Extract the [X, Y] coordinate from the center of the cell holding the provided text.  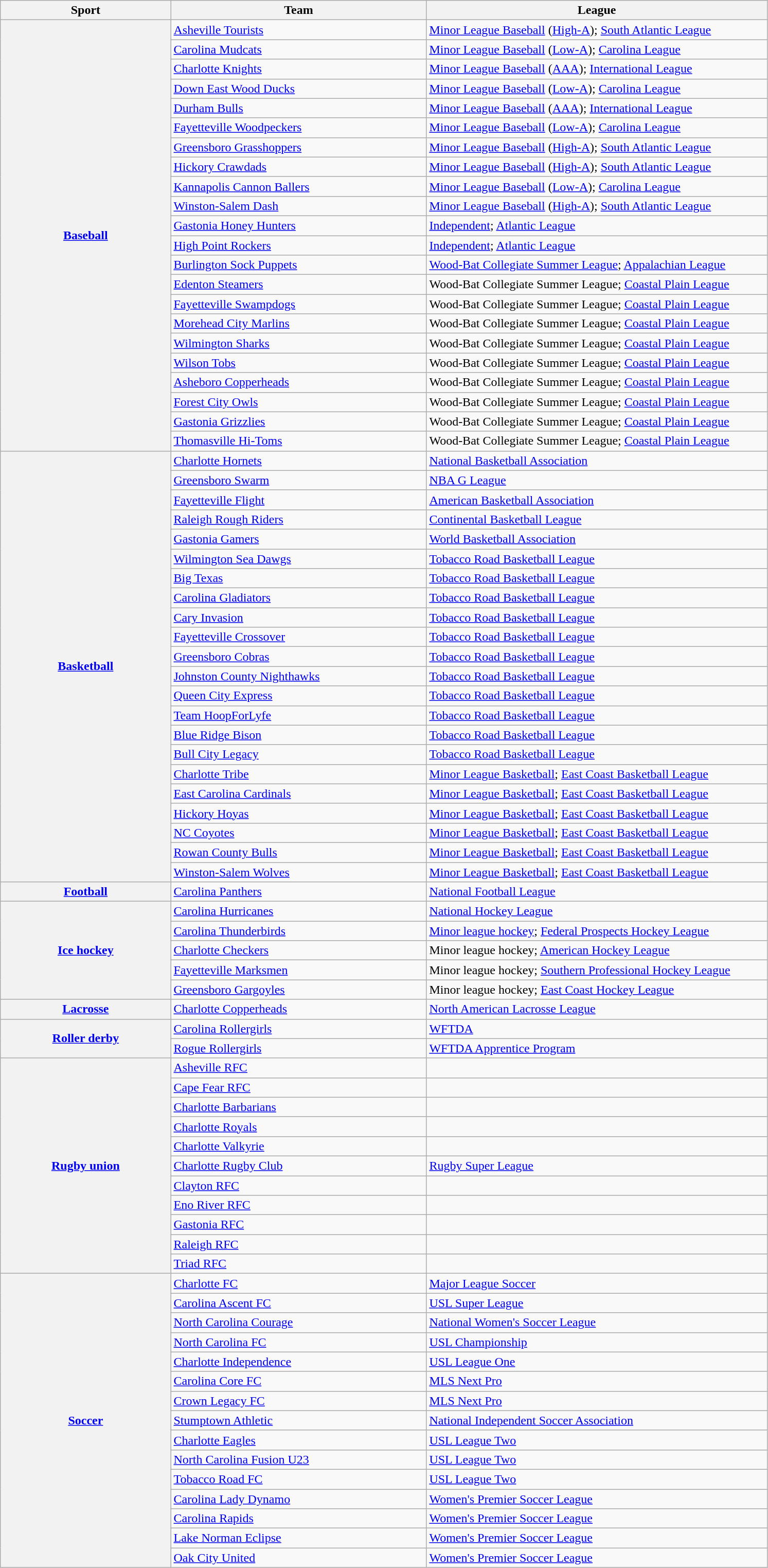
Carolina Hurricanes [298, 911]
Lacrosse [85, 1009]
Continental Basketball League [597, 519]
North American Lacrosse League [597, 1009]
Carolina Lady Dynamo [298, 1499]
Fayetteville Swampdogs [298, 304]
Basketball [85, 666]
Hickory Crawdads [298, 167]
Charlotte Eagles [298, 1440]
Soccer [85, 1420]
Charlotte Copperheads [298, 1009]
Carolina Rollergirls [298, 1029]
Tobacco Road FC [298, 1479]
Wilmington Sharks [298, 343]
Charlotte FC [298, 1283]
Minor league hockey; East Coast Hockey League [597, 990]
Stumptown Athletic [298, 1420]
USL Championship [597, 1342]
Wood-Bat Collegiate Summer League; Appalachian League [597, 265]
NC Coyotes [298, 833]
Greensboro Swarm [298, 480]
Major League Soccer [597, 1283]
Gastonia Grizzlies [298, 421]
Charlotte Independence [298, 1362]
National Football League [597, 892]
Clayton RFC [298, 1185]
Rogue Rollergirls [298, 1048]
World Basketball Association [597, 539]
Wilson Tobs [298, 363]
American Basketball Association [597, 500]
League [597, 10]
Charlotte Barbarians [298, 1107]
Rugby union [85, 1166]
Charlotte Checkers [298, 950]
Lake Norman Eclipse [298, 1538]
National Basketball Association [597, 461]
Down East Wood Ducks [298, 89]
Hickory Hoyas [298, 813]
Fayetteville Marksmen [298, 970]
Rowan County Bulls [298, 852]
Charlotte Valkyrie [298, 1146]
North Carolina FC [298, 1342]
Durham Bulls [298, 108]
Cary Invasion [298, 618]
Ice hockey [85, 950]
Roller derby [85, 1038]
Carolina Gladiators [298, 598]
Fayetteville Woodpeckers [298, 128]
NBA G League [597, 480]
Carolina Panthers [298, 892]
Thomasville Hi-Toms [298, 441]
Forest City Owls [298, 402]
Wilmington Sea Dawgs [298, 558]
Team HoopForLyfe [298, 715]
National Independent Soccer Association [597, 1420]
Charlotte Tribe [298, 774]
Carolina Thunderbirds [298, 931]
Asheville Tourists [298, 30]
Oak City United [298, 1558]
Rugby Super League [597, 1166]
Asheville RFC [298, 1068]
North Carolina Fusion U23 [298, 1459]
Charlotte Hornets [298, 461]
Gastonia RFC [298, 1225]
Edenton Steamers [298, 285]
Queen City Express [298, 696]
Carolina Ascent FC [298, 1303]
USL Super League [597, 1303]
National Hockey League [597, 911]
National Women's Soccer League [597, 1323]
USL League One [597, 1362]
North Carolina Courage [298, 1323]
Kannapolis Cannon Ballers [298, 186]
Johnston County Nighthawks [298, 676]
Team [298, 10]
WFTDA Apprentice Program [597, 1048]
Carolina Mudcats [298, 49]
Minor league hockey; Southern Professional Hockey League [597, 970]
Greensboro Grasshoppers [298, 147]
WFTDA [597, 1029]
Fayetteville Crossover [298, 637]
Winston-Salem Wolves [298, 872]
Gastonia Gamers [298, 539]
Charlotte Knights [298, 69]
Cape Fear RFC [298, 1087]
Asheboro Copperheads [298, 382]
Football [85, 892]
Bull City Legacy [298, 754]
Raleigh Rough Riders [298, 519]
Greensboro Gargoyles [298, 990]
High Point Rockers [298, 245]
Morehead City Marlins [298, 324]
Sport [85, 10]
Big Texas [298, 578]
Crown Legacy FC [298, 1401]
Baseball [85, 236]
Blue Ridge Bison [298, 735]
Minor league hockey; Federal Prospects Hockey League [597, 931]
Eno River RFC [298, 1205]
Minor league hockey; American Hockey League [597, 950]
Charlotte Rugby Club [298, 1166]
Winston-Salem Dash [298, 206]
Fayetteville Flight [298, 500]
Carolina Rapids [298, 1519]
Gastonia Honey Hunters [298, 225]
Raleigh RFC [298, 1244]
East Carolina Cardinals [298, 794]
Greensboro Cobras [298, 657]
Charlotte Royals [298, 1126]
Triad RFC [298, 1264]
Carolina Core FC [298, 1381]
Burlington Sock Puppets [298, 265]
